Provide the [X, Y] coordinate of the cell's center where the given text is located.  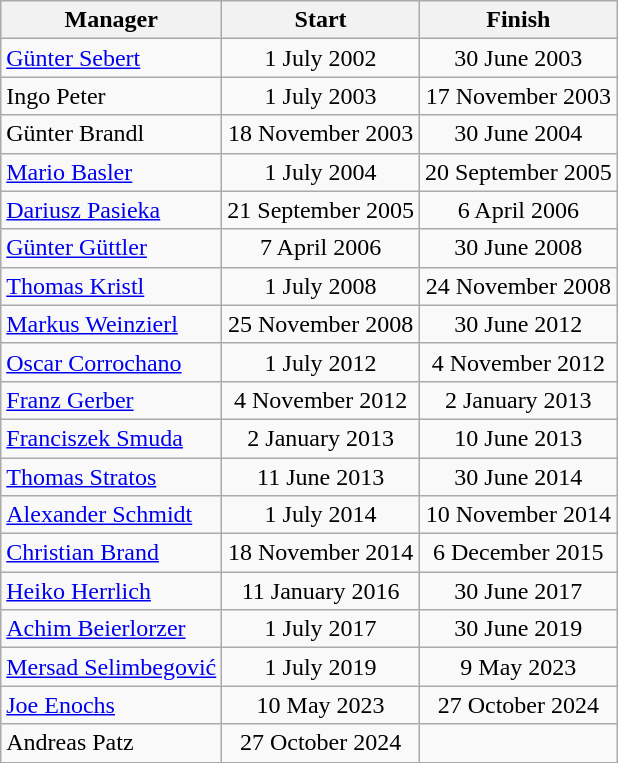
Joe Enochs [112, 705]
Mario Basler [112, 172]
Franz Gerber [112, 400]
Günter Brandl [112, 134]
1 July 2014 [321, 515]
Heiko Herrlich [112, 591]
Thomas Kristl [112, 286]
10 May 2023 [321, 705]
9 May 2023 [518, 667]
Günter Güttler [112, 248]
30 June 2003 [518, 58]
6 April 2006 [518, 210]
17 November 2003 [518, 96]
21 September 2005 [321, 210]
30 June 2014 [518, 477]
18 November 2003 [321, 134]
Ingo Peter [112, 96]
Start [321, 20]
Günter Sebert [112, 58]
1 July 2003 [321, 96]
6 December 2015 [518, 553]
24 November 2008 [518, 286]
Christian Brand [112, 553]
1 July 2004 [321, 172]
11 June 2013 [321, 477]
30 June 2019 [518, 629]
7 April 2006 [321, 248]
1 July 2017 [321, 629]
25 November 2008 [321, 324]
Thomas Stratos [112, 477]
Andreas Patz [112, 743]
18 November 2014 [321, 553]
Oscar Corrochano [112, 362]
1 July 2019 [321, 667]
30 June 2017 [518, 591]
Alexander Schmidt [112, 515]
1 July 2012 [321, 362]
Achim Beierlorzer [112, 629]
30 June 2008 [518, 248]
Finish [518, 20]
11 January 2016 [321, 591]
Dariusz Pasieka [112, 210]
10 November 2014 [518, 515]
Markus Weinzierl [112, 324]
20 September 2005 [518, 172]
10 June 2013 [518, 438]
30 June 2004 [518, 134]
30 June 2012 [518, 324]
1 July 2002 [321, 58]
1 July 2008 [321, 286]
Mersad Selimbegović [112, 667]
Franciszek Smuda [112, 438]
Manager [112, 20]
